Detect which cell encompasses the target text, then output its [X, Y] center coordinate. 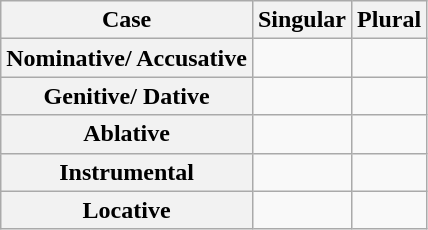
Instrumental [127, 172]
Nominative/ Accusative [127, 58]
Plural [390, 20]
Case [127, 20]
Genitive/ Dative [127, 96]
Ablative [127, 134]
Singular [302, 20]
Locative [127, 210]
